Identify which cell holds the provided text, then report its (X, Y) central coordinate. 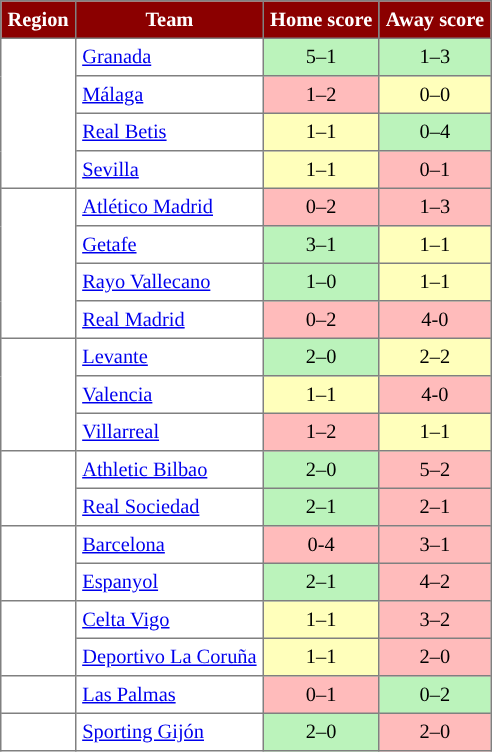
Celta Vigo (169, 620)
Barcelona (169, 545)
2–2 (435, 357)
Granada (169, 57)
Real Betis (169, 132)
Rayo Vallecano (169, 282)
Valencia (169, 395)
Away score (435, 20)
Getafe (169, 245)
5–2 (435, 470)
Region (38, 20)
1–0 (321, 282)
Real Madrid (169, 320)
Sporting Gijón (169, 732)
0-4 (321, 545)
0–4 (435, 132)
Espanyol (169, 582)
Levante (169, 357)
Villarreal (169, 432)
Real Sociedad (169, 507)
Home score (321, 20)
Málaga (169, 95)
Athletic Bilbao (169, 470)
0–0 (435, 95)
Sevilla (169, 170)
Atlético Madrid (169, 207)
Las Palmas (169, 695)
Team (169, 20)
3–2 (435, 620)
5–1 (321, 57)
Deportivo La Coruña (169, 657)
4–2 (435, 582)
